From the cell containing the given text, extract its center point as [x, y] coordinate. 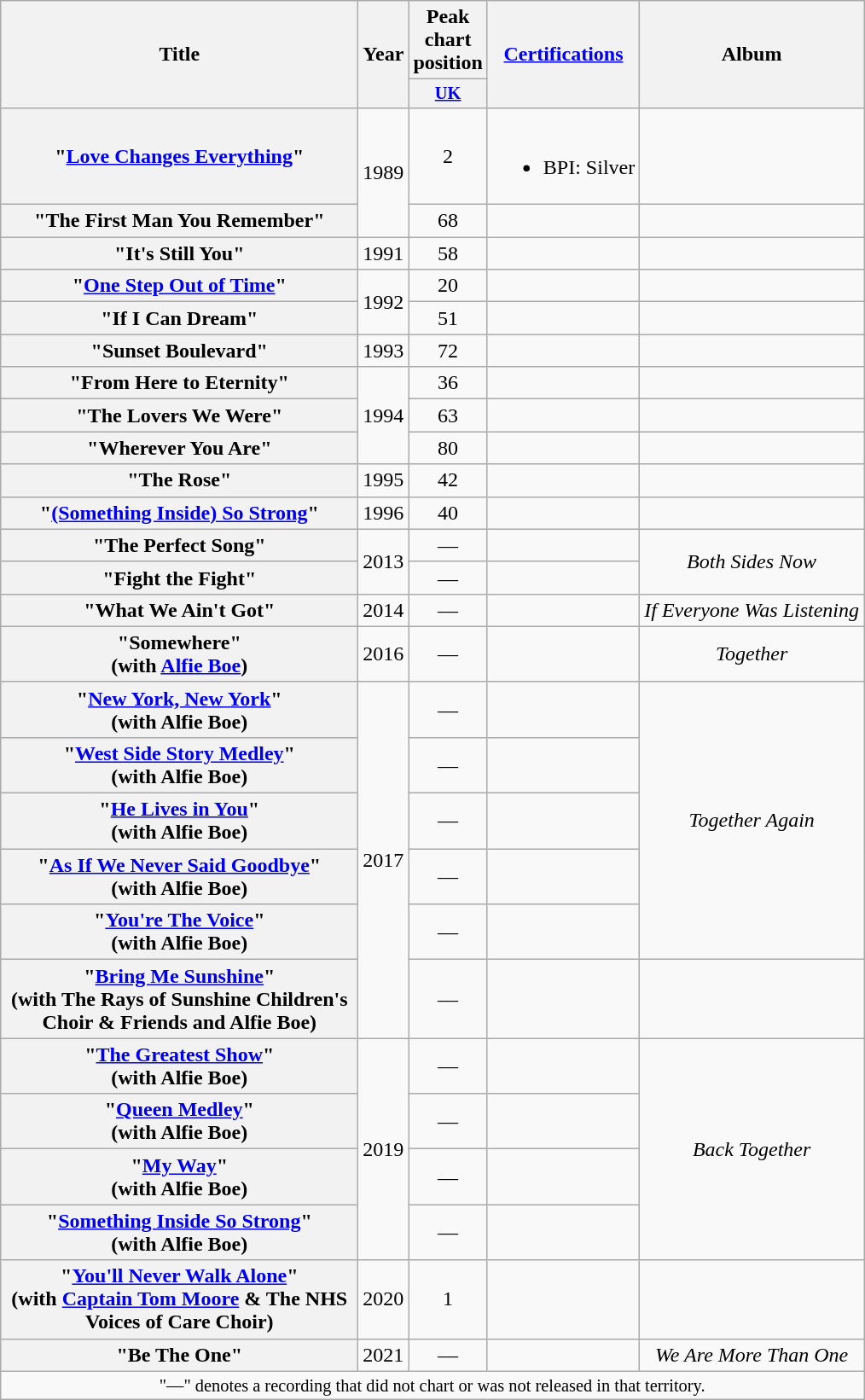
Both Sides Now [752, 561]
2014 [384, 610]
"Queen Medley"(with Alfie Boe) [179, 1121]
42 [448, 480]
"The Lovers We Were" [179, 415]
2017 [384, 860]
"The Rose" [179, 480]
2016 [384, 654]
"The Perfect Song" [179, 545]
Together Again [752, 821]
"Wherever You Are" [179, 448]
"The First Man You Remember" [179, 221]
"It's Still You" [179, 253]
"New York, New York"(with Alfie Boe) [179, 710]
1 [448, 1299]
"Somewhere"(with Alfie Boe) [179, 654]
1989 [384, 172]
2020 [384, 1299]
68 [448, 221]
1991 [384, 253]
Album [752, 55]
BPI: Silver [563, 155]
"Bring Me Sunshine"(with The Rays of Sunshine Children's Choir & Friends and Alfie Boe) [179, 999]
2021 [384, 1355]
63 [448, 415]
Together [752, 654]
"—" denotes a recording that did not chart or was not released in that territory. [432, 1385]
2013 [384, 561]
Title [179, 55]
"Fight the Fight" [179, 578]
1995 [384, 480]
1992 [384, 302]
1996 [384, 513]
51 [448, 318]
"West Side Story Medley"(with Alfie Boe) [179, 764]
72 [448, 351]
"Sunset Boulevard" [179, 351]
"If I Can Dream" [179, 318]
We Are More Than One [752, 1355]
20 [448, 286]
"Love Changes Everything" [179, 155]
"As If We Never Said Goodbye"(with Alfie Boe) [179, 877]
40 [448, 513]
"Something Inside So Strong"(with Alfie Boe) [179, 1232]
"My Way"(with Alfie Boe) [179, 1177]
"You'll Never Walk Alone"(with Captain Tom Moore & The NHS Voices of Care Choir) [179, 1299]
Year [384, 55]
"(Something Inside) So Strong" [179, 513]
1993 [384, 351]
Certifications [563, 55]
"The Greatest Show"(with Alfie Boe) [179, 1066]
"He Lives in You"(with Alfie Boe) [179, 821]
UK [448, 94]
"You're The Voice"(with Alfie Boe) [179, 932]
"From Here to Eternity" [179, 383]
80 [448, 448]
Back Together [752, 1149]
Peak chart position [448, 40]
2 [448, 155]
58 [448, 253]
If Everyone Was Listening [752, 610]
1994 [384, 415]
2019 [384, 1149]
"One Step Out of Time" [179, 286]
36 [448, 383]
"What We Ain't Got" [179, 610]
"Be The One" [179, 1355]
